Provide the [x, y] coordinate of the cell's center where the given text is located.  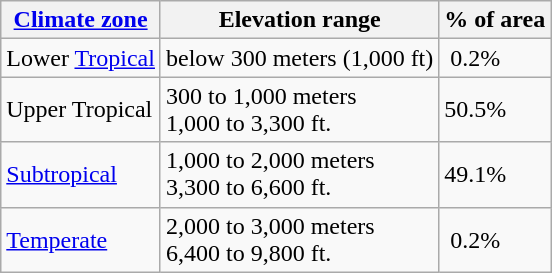
Lower Tropical [81, 58]
300 to 1,000 meters1,000 to 3,300 ft. [299, 110]
below 300 meters (1,000 ft) [299, 58]
50.5% [495, 110]
Temperate [81, 240]
Subtropical [81, 174]
Climate zone [81, 20]
2,000 to 3,000 meters6,400 to 9,800 ft. [299, 240]
49.1% [495, 174]
% of area [495, 20]
1,000 to 2,000 meters3,300 to 6,600 ft. [299, 174]
Elevation range [299, 20]
Upper Tropical [81, 110]
